Output the [x, y] coordinate of the center of the cell containing the given text.  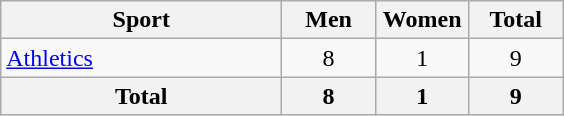
Women [422, 20]
Men [329, 20]
Sport [142, 20]
Athletics [142, 58]
